Search for the cell housing the specified text and yield its [X, Y] center coordinate. 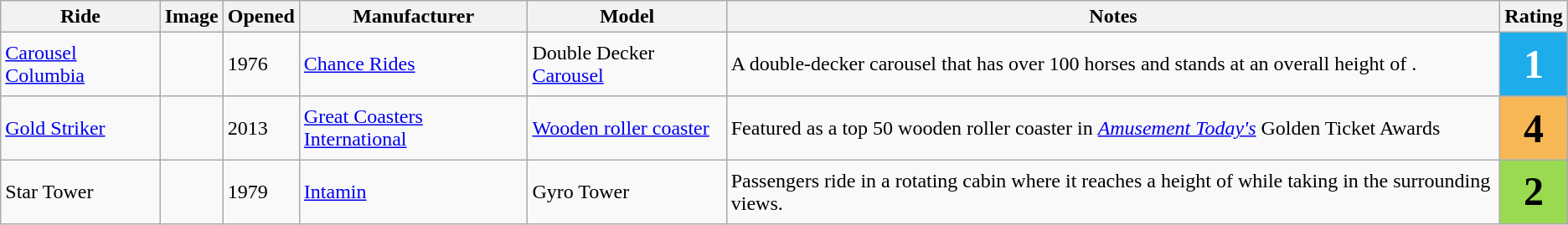
Ride [80, 17]
Carousel Columbia [80, 64]
2013 [261, 128]
Image [191, 17]
2 [1534, 192]
Model [627, 17]
1979 [261, 192]
Intamin [414, 192]
Great Coasters International [414, 128]
Opened [261, 17]
Gold Striker [80, 128]
Double Decker Carousel [627, 64]
Featured as a top 50 wooden roller coaster in Amusement Today's Golden Ticket Awards [1113, 128]
A double-decker carousel that has over 100 horses and stands at an overall height of . [1113, 64]
Passengers ride in a rotating cabin where it reaches a height of while taking in the surrounding views. [1113, 192]
Manufacturer [414, 17]
Chance Rides [414, 64]
Rating [1534, 17]
Notes [1113, 17]
1976 [261, 64]
1 [1534, 64]
Star Tower [80, 192]
Gyro Tower [627, 192]
4 [1534, 128]
Wooden roller coaster [627, 128]
